Return the [x, y] coordinate for the center point of the cell that contains the specified text.  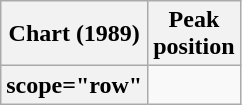
scope="row" [74, 85]
Peakposition [194, 34]
Chart (1989) [74, 34]
